Extract the [X, Y] coordinate from the center of the cell holding the provided text.  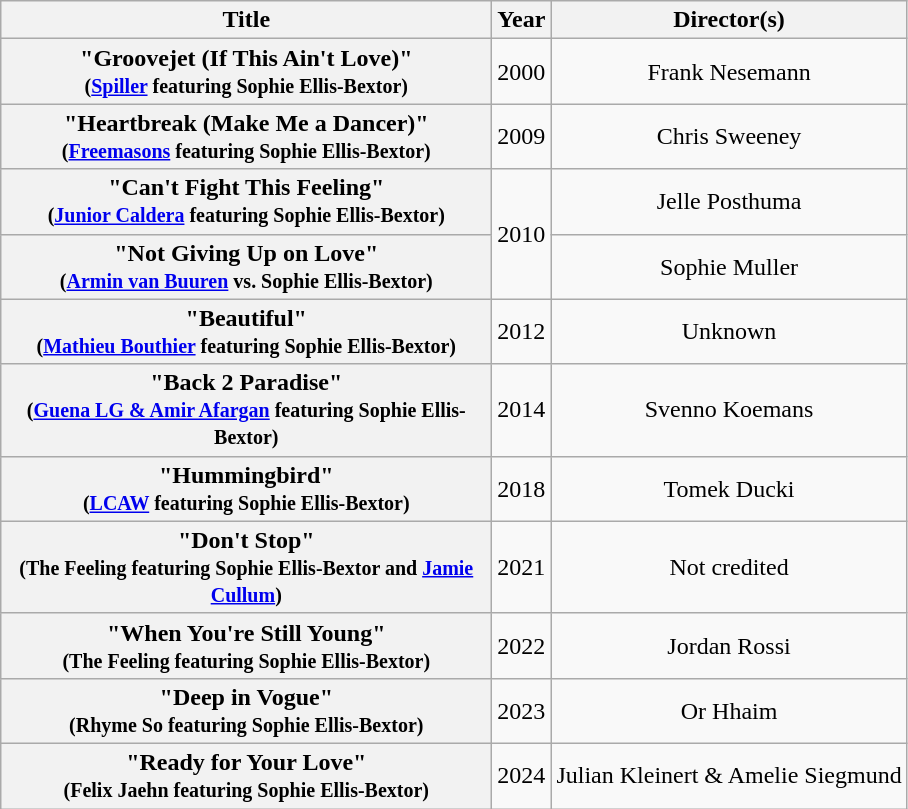
Year [522, 20]
Tomek Ducki [729, 488]
"Deep in Vogue"(Rhyme So featuring Sophie Ellis-Bextor) [246, 710]
"Beautiful"(Mathieu Bouthier featuring Sophie Ellis-Bextor) [246, 332]
2024 [522, 776]
"Back 2 Paradise"(Guena LG & Amir Afargan featuring Sophie Ellis-Bextor) [246, 410]
Unknown [729, 332]
Jelle Posthuma [729, 202]
"Groovejet (If This Ain't Love)"(Spiller featuring Sophie Ellis-Bextor) [246, 72]
Not credited [729, 567]
2014 [522, 410]
2021 [522, 567]
Chris Sweeney [729, 136]
Title [246, 20]
2012 [522, 332]
Svenno Koemans [729, 410]
2000 [522, 72]
"Hummingbird"(LCAW featuring Sophie Ellis-Bextor) [246, 488]
"Ready for Your Love"(Felix Jaehn featuring Sophie Ellis-Bextor) [246, 776]
"Don't Stop"(The Feeling featuring Sophie Ellis-Bextor and Jamie Cullum) [246, 567]
Sophie Muller [729, 266]
2018 [522, 488]
"When You're Still Young"(The Feeling featuring Sophie Ellis-Bextor) [246, 646]
Or Hhaim [729, 710]
2010 [522, 234]
2022 [522, 646]
Frank Nesemann [729, 72]
Julian Kleinert & Amelie Siegmund [729, 776]
2009 [522, 136]
"Heartbreak (Make Me a Dancer)"(Freemasons featuring Sophie Ellis-Bextor) [246, 136]
"Not Giving Up on Love"(Armin van Buuren vs. Sophie Ellis-Bextor) [246, 266]
2023 [522, 710]
"Can't Fight This Feeling"(Junior Caldera featuring Sophie Ellis-Bextor) [246, 202]
Jordan Rossi [729, 646]
Director(s) [729, 20]
